Find where the given text appears and provide that cell's center as [x, y] coordinate. 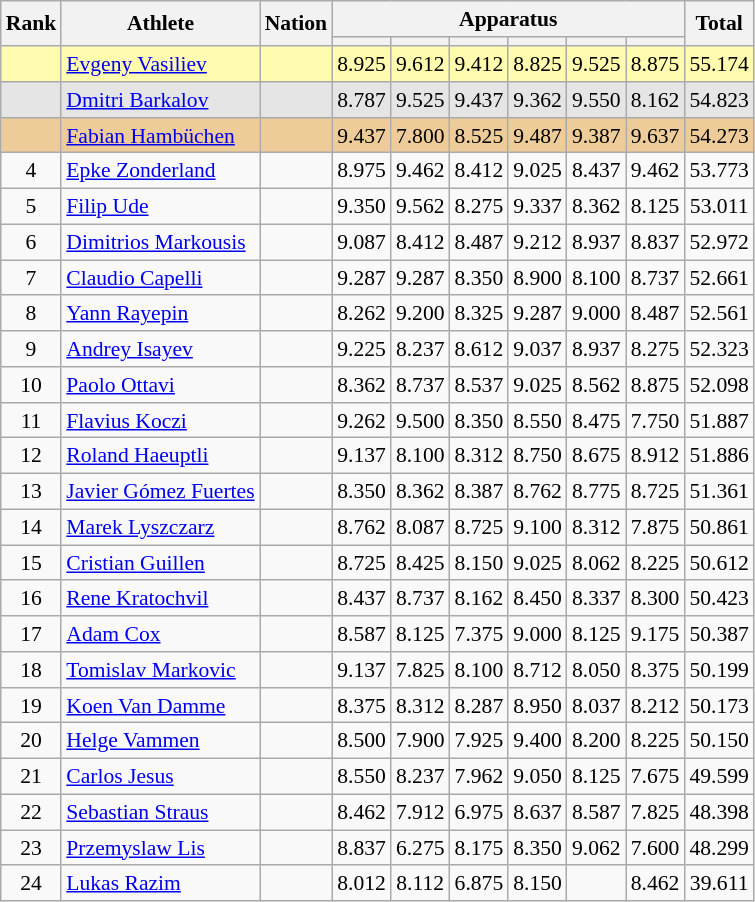
9.225 [362, 349]
23 [32, 848]
54.273 [718, 136]
10 [32, 385]
8.900 [538, 278]
8.750 [538, 456]
51.887 [718, 421]
17 [32, 634]
8.500 [362, 741]
8.287 [480, 706]
52.661 [718, 278]
7.875 [656, 528]
8.612 [480, 349]
9.087 [362, 243]
8.825 [538, 64]
7.375 [480, 634]
8.212 [656, 706]
8.112 [420, 884]
50.199 [718, 670]
9.612 [420, 64]
Andrey Isayev [160, 349]
7.912 [420, 813]
Flavius Koczi [160, 421]
Evgeny Vasiliev [160, 64]
Apparatus [508, 19]
6.875 [480, 884]
5 [32, 207]
21 [32, 777]
Marek Lyszczarz [160, 528]
52.323 [718, 349]
7.750 [656, 421]
48.398 [718, 813]
8.037 [596, 706]
12 [32, 456]
6.275 [420, 848]
19 [32, 706]
18 [32, 670]
Dimitrios Markousis [160, 243]
52.561 [718, 314]
Tomislav Markovic [160, 670]
7 [32, 278]
7.962 [480, 777]
8.712 [538, 670]
9.562 [420, 207]
39.611 [718, 884]
8.562 [596, 385]
7.675 [656, 777]
Athlete [160, 24]
50.861 [718, 528]
8.337 [596, 599]
7.800 [420, 136]
48.299 [718, 848]
Yann Rayepin [160, 314]
52.098 [718, 385]
Javier Gómez Fuertes [160, 492]
9.100 [538, 528]
Claudio Capelli [160, 278]
9.337 [538, 207]
8.637 [538, 813]
8.012 [362, 884]
8.925 [362, 64]
Rank [32, 24]
9.175 [656, 634]
8.975 [362, 171]
9.400 [538, 741]
Carlos Jesus [160, 777]
4 [32, 171]
Cristian Guillen [160, 563]
8.050 [596, 670]
50.423 [718, 599]
Nation [296, 24]
8.537 [480, 385]
9.050 [538, 777]
8.912 [656, 456]
49.599 [718, 777]
52.972 [718, 243]
Rene Kratochvil [160, 599]
8.200 [596, 741]
20 [32, 741]
9.212 [538, 243]
9.487 [538, 136]
51.361 [718, 492]
Koen Van Damme [160, 706]
15 [32, 563]
51.886 [718, 456]
50.612 [718, 563]
8.450 [538, 599]
6 [32, 243]
9 [32, 349]
8.475 [596, 421]
7.600 [656, 848]
Przemyslaw Lis [160, 848]
8.675 [596, 456]
Dmitri Barkalov [160, 100]
50.173 [718, 706]
8.525 [480, 136]
Filip Ude [160, 207]
Sebastian Straus [160, 813]
Paolo Ottavi [160, 385]
8.950 [538, 706]
9.350 [362, 207]
9.412 [480, 64]
7.925 [480, 741]
16 [32, 599]
Lukas Razim [160, 884]
14 [32, 528]
Roland Haeuptli [160, 456]
8.775 [596, 492]
6.975 [480, 813]
9.200 [420, 314]
50.150 [718, 741]
Adam Cox [160, 634]
13 [32, 492]
7.900 [420, 741]
22 [32, 813]
9.637 [656, 136]
9.500 [420, 421]
53.773 [718, 171]
9.037 [538, 349]
24 [32, 884]
8.387 [480, 492]
8.787 [362, 100]
9.387 [596, 136]
8.425 [420, 563]
50.387 [718, 634]
8.175 [480, 848]
8.262 [362, 314]
8 [32, 314]
8.300 [656, 599]
11 [32, 421]
9.362 [538, 100]
9.262 [362, 421]
Fabian Hambüchen [160, 136]
Total [718, 24]
Epke Zonderland [160, 171]
8.325 [480, 314]
Helge Vammen [160, 741]
8.062 [596, 563]
55.174 [718, 64]
9.550 [596, 100]
54.823 [718, 100]
9.062 [596, 848]
8.087 [420, 528]
53.011 [718, 207]
